Detect which cell encompasses the target text, then output its (X, Y) center coordinate. 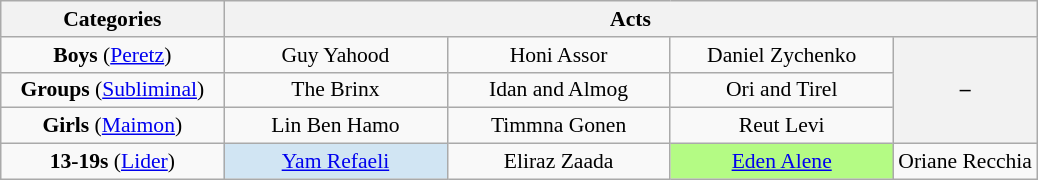
Reut Levi (782, 126)
Girls (Maimon) (112, 126)
Guy Yahood (336, 55)
Groups (Subliminal) (112, 90)
Daniel Zychenko (782, 55)
Yam Refaeli (336, 162)
Lin Ben Hamo (336, 126)
The Brinx (336, 90)
13-19s (Lider) (112, 162)
Idan and Almog (558, 90)
Eden Alene (782, 162)
Categories (112, 19)
Timmna Gonen (558, 126)
Acts (630, 19)
Eliraz Zaada (558, 162)
Boys (Peretz) (112, 55)
Ori and Tirel (782, 90)
– (965, 90)
Honi Assor (558, 55)
Oriane Recchia (965, 162)
